Scan for the cell matching the given text and deliver its (X, Y) coordinate at center. 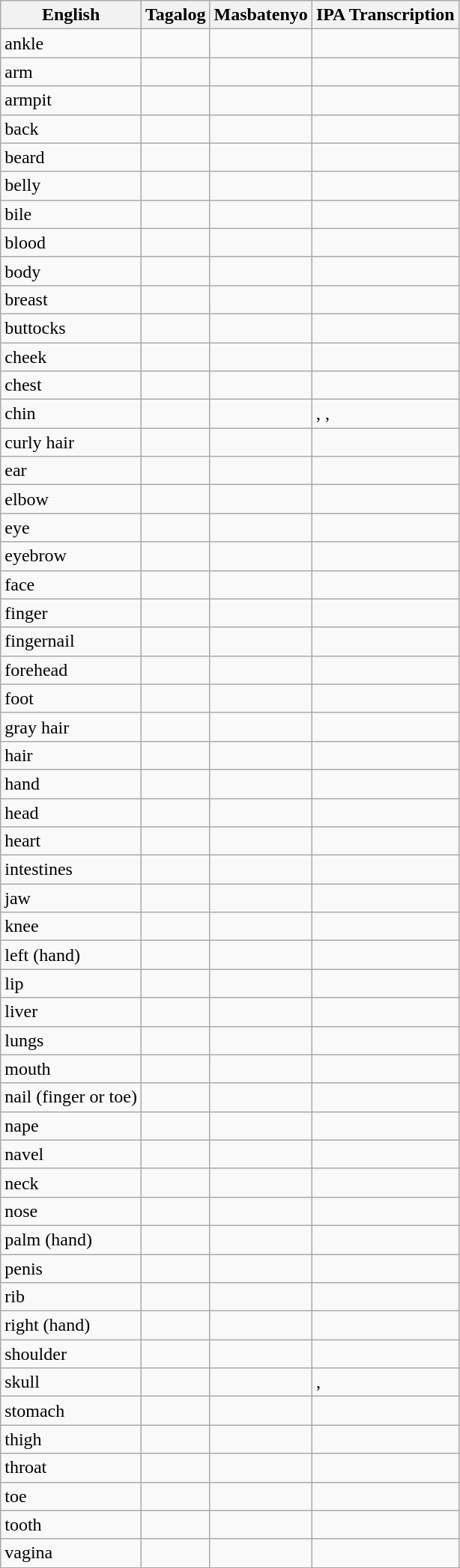
penis (71, 1269)
vagina (71, 1553)
forehead (71, 670)
chin (71, 414)
Tagalog (175, 15)
liver (71, 1012)
palm (hand) (71, 1239)
tooth (71, 1525)
arm (71, 72)
skull (71, 1382)
left (hand) (71, 955)
armpit (71, 100)
jaw (71, 898)
bile (71, 214)
shoulder (71, 1354)
heart (71, 841)
Masbatenyo (261, 15)
foot (71, 698)
eye (71, 528)
beard (71, 157)
English (71, 15)
, (385, 1382)
navel (71, 1154)
buttocks (71, 328)
throat (71, 1468)
finger (71, 613)
neck (71, 1183)
belly (71, 186)
back (71, 129)
gray hair (71, 727)
stomach (71, 1411)
hair (71, 755)
knee (71, 927)
body (71, 271)
curly hair (71, 442)
nape (71, 1126)
mouth (71, 1069)
chest (71, 385)
ear (71, 471)
cheek (71, 357)
eyebrow (71, 556)
thigh (71, 1439)
lungs (71, 1040)
breast (71, 299)
lip (71, 983)
toe (71, 1496)
intestines (71, 870)
nail (finger or toe) (71, 1097)
, , (385, 414)
head (71, 812)
blood (71, 242)
ankle (71, 43)
face (71, 585)
IPA Transcription (385, 15)
nose (71, 1211)
hand (71, 784)
elbow (71, 499)
fingernail (71, 641)
rib (71, 1297)
right (hand) (71, 1326)
